Return [X, Y] of the center of cell containing provided text 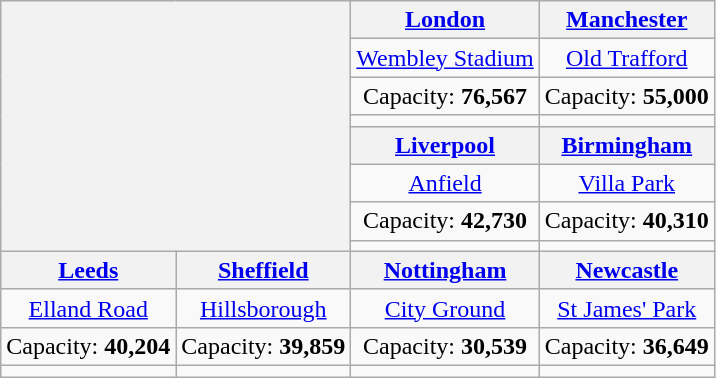
Capacity: 55,000 [626, 96]
Manchester [626, 20]
Capacity: 40,310 [626, 221]
Newcastle [626, 270]
Sheffield [264, 270]
Old Trafford [626, 58]
Elland Road [88, 308]
Anfield [445, 183]
Capacity: 39,859 [264, 346]
City Ground [445, 308]
Nottingham [445, 270]
Villa Park [626, 183]
Capacity: 36,649 [626, 346]
Capacity: 76,567 [445, 96]
Wembley Stadium [445, 58]
Birmingham [626, 145]
Liverpool [445, 145]
St James' Park [626, 308]
Capacity: 30,539 [445, 346]
Capacity: 40,204 [88, 346]
Hillsborough [264, 308]
Leeds [88, 270]
Capacity: 42,730 [445, 221]
London [445, 20]
